Return the [X, Y] coordinate for the center point of the cell that contains the specified text.  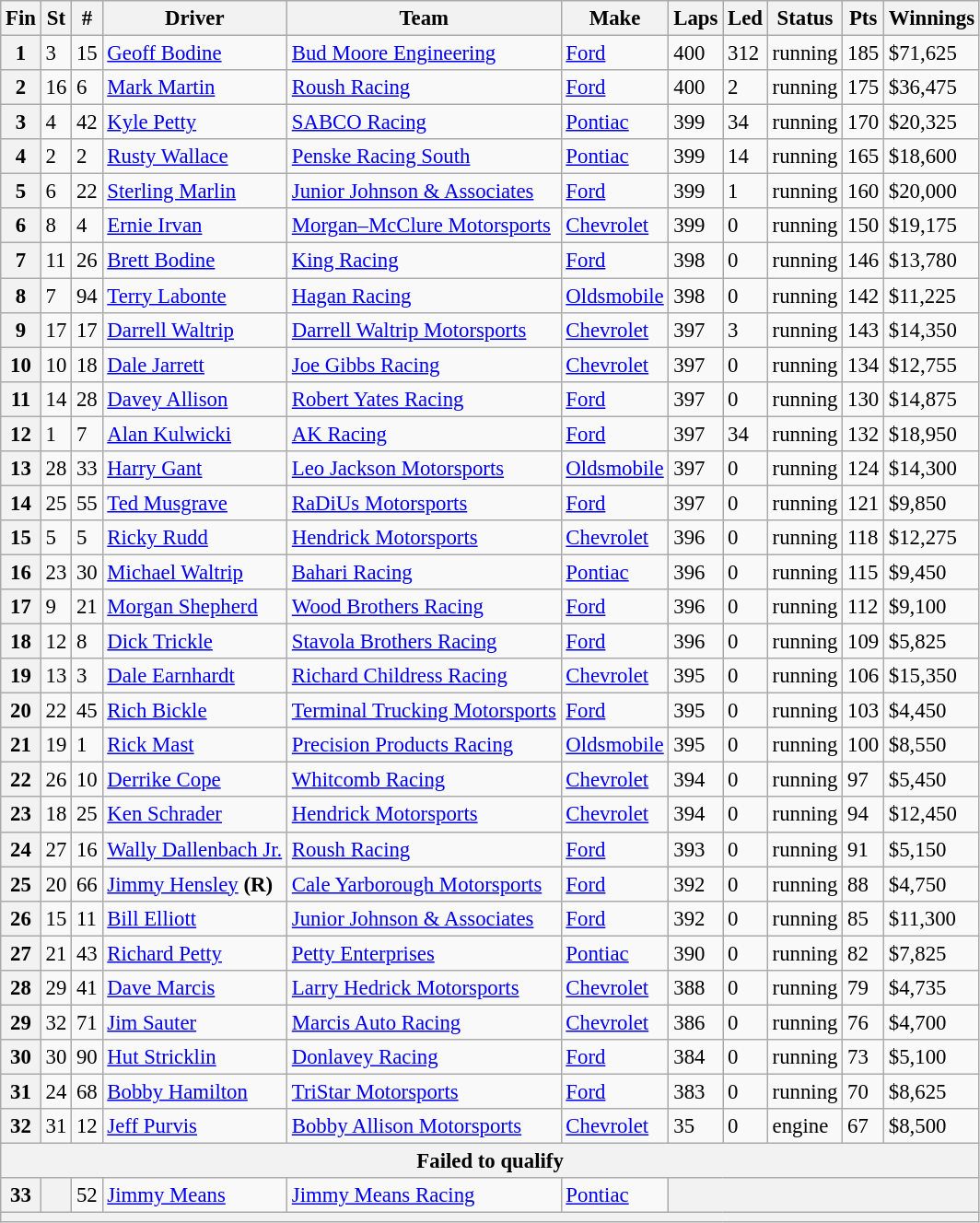
Darrell Waltrip [194, 330]
79 [864, 988]
Geoff Bodine [194, 53]
88 [864, 884]
Richard Childress Racing [424, 676]
Wally Dallenbach Jr. [194, 849]
71 [87, 1022]
73 [864, 1057]
Mark Martin [194, 87]
68 [87, 1091]
$18,950 [932, 434]
$15,350 [932, 676]
35 [696, 1126]
Davey Allison [194, 399]
$12,755 [932, 365]
67 [864, 1126]
Jimmy Hensley (R) [194, 884]
$20,000 [932, 192]
# [87, 18]
118 [864, 538]
Fin [21, 18]
Donlavey Racing [424, 1057]
Jeff Purvis [194, 1126]
Larry Hedrick Motorsports [424, 988]
Dick Trickle [194, 642]
TriStar Motorsports [424, 1091]
Whitcomb Racing [424, 780]
$12,450 [932, 815]
$4,450 [932, 711]
Harry Gant [194, 469]
Pts [864, 18]
Team [424, 18]
$19,175 [932, 226]
160 [864, 192]
$18,600 [932, 157]
Brett Bodine [194, 261]
45 [87, 711]
121 [864, 503]
Bill Elliott [194, 918]
393 [696, 849]
52 [87, 1195]
388 [696, 988]
132 [864, 434]
112 [864, 607]
$5,450 [932, 780]
100 [864, 745]
Jim Sauter [194, 1022]
$8,550 [932, 745]
115 [864, 572]
$11,225 [932, 296]
Failed to qualify [490, 1161]
Bobby Hamilton [194, 1091]
Sterling Marlin [194, 192]
384 [696, 1057]
175 [864, 87]
AK Racing [424, 434]
Dale Earnhardt [194, 676]
Winnings [932, 18]
$12,275 [932, 538]
$9,850 [932, 503]
Richard Petty [194, 953]
124 [864, 469]
$7,825 [932, 953]
Ken Schrader [194, 815]
Rusty Wallace [194, 157]
Leo Jackson Motorsports [424, 469]
$4,735 [932, 988]
Michael Waltrip [194, 572]
97 [864, 780]
King Racing [424, 261]
Rick Mast [194, 745]
Terminal Trucking Motorsports [424, 711]
Jimmy Means Racing [424, 1195]
134 [864, 365]
106 [864, 676]
Kyle Petty [194, 122]
85 [864, 918]
42 [87, 122]
Ted Musgrave [194, 503]
Terry Labonte [194, 296]
66 [87, 884]
Darrell Waltrip Motorsports [424, 330]
70 [864, 1091]
$9,450 [932, 572]
$36,475 [932, 87]
$14,300 [932, 469]
$9,100 [932, 607]
109 [864, 642]
Hagan Racing [424, 296]
Wood Brothers Racing [424, 607]
Make [615, 18]
130 [864, 399]
SABCO Racing [424, 122]
Jimmy Means [194, 1195]
$71,625 [932, 53]
Precision Products Racing [424, 745]
Robert Yates Racing [424, 399]
143 [864, 330]
Morgan–McClure Motorsports [424, 226]
142 [864, 296]
Dale Jarrett [194, 365]
82 [864, 953]
$8,500 [932, 1126]
Morgan Shepherd [194, 607]
Cale Yarborough Motorsports [424, 884]
386 [696, 1022]
Laps [696, 18]
Dave Marcis [194, 988]
Status [805, 18]
383 [696, 1091]
St [55, 18]
76 [864, 1022]
Ernie Irvan [194, 226]
185 [864, 53]
$4,700 [932, 1022]
$11,300 [932, 918]
Bobby Allison Motorsports [424, 1126]
Alan Kulwicki [194, 434]
103 [864, 711]
43 [87, 953]
Led [746, 18]
$14,875 [932, 399]
$20,325 [932, 122]
Marcis Auto Racing [424, 1022]
Rich Bickle [194, 711]
Stavola Brothers Racing [424, 642]
Bahari Racing [424, 572]
$4,750 [932, 884]
55 [87, 503]
$14,350 [932, 330]
Ricky Rudd [194, 538]
Hut Stricklin [194, 1057]
Bud Moore Engineering [424, 53]
41 [87, 988]
Derrike Cope [194, 780]
150 [864, 226]
146 [864, 261]
$5,100 [932, 1057]
90 [87, 1057]
$8,625 [932, 1091]
170 [864, 122]
$5,150 [932, 849]
91 [864, 849]
Joe Gibbs Racing [424, 365]
Petty Enterprises [424, 953]
engine [805, 1126]
$13,780 [932, 261]
Driver [194, 18]
RaDiUs Motorsports [424, 503]
312 [746, 53]
390 [696, 953]
165 [864, 157]
$5,825 [932, 642]
Penske Racing South [424, 157]
